Identify which cell holds the provided text, then report its [X, Y] central coordinate. 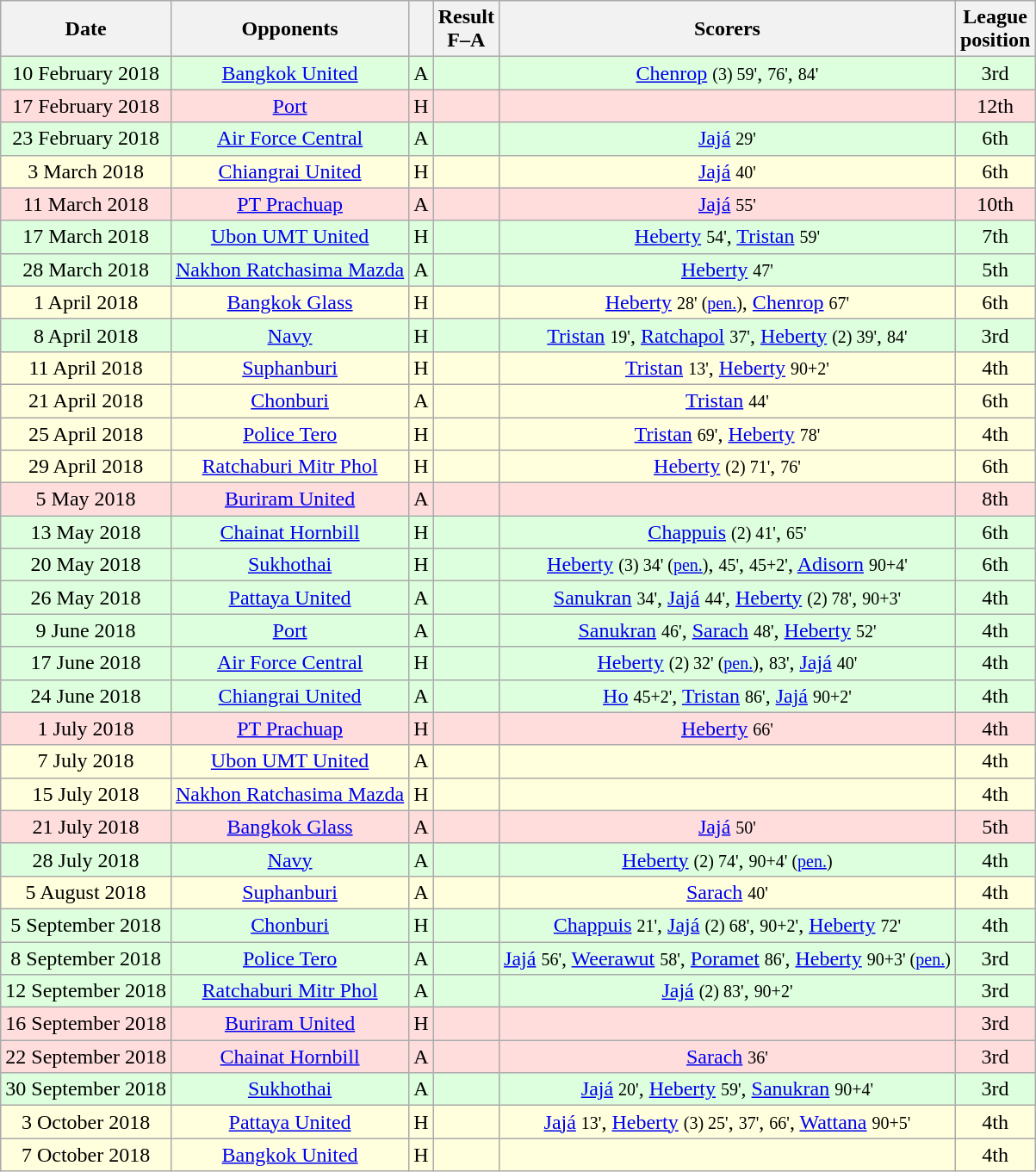
10 February 2018 [86, 73]
Sanukran 46', Sarach 48', Heberty 52' [728, 630]
Jajá (2) 83', 90+2' [728, 991]
Heberty 66' [728, 729]
3 October 2018 [86, 1122]
Leagueposition [995, 29]
1 April 2018 [86, 302]
Jajá 20', Heberty 59', Sanukran 90+4' [728, 1089]
Jajá 40' [728, 171]
21 July 2018 [86, 827]
1 July 2018 [86, 729]
8th [995, 499]
29 April 2018 [86, 467]
Date [86, 29]
28 March 2018 [86, 270]
Chenrop (3) 59', 76', 84' [728, 73]
Jajá 50' [728, 827]
Jajá 13', Heberty (3) 25', 37', 66', Wattana 90+5' [728, 1122]
17 February 2018 [86, 106]
7 October 2018 [86, 1155]
5 August 2018 [86, 892]
Chappuis 21', Jajá (2) 68', 90+2', Heberty 72' [728, 925]
3 March 2018 [86, 171]
13 May 2018 [86, 532]
11 March 2018 [86, 204]
Heberty 54', Tristan 59' [728, 237]
Jajá 29' [728, 139]
5 May 2018 [86, 499]
17 June 2018 [86, 663]
12 September 2018 [86, 991]
26 May 2018 [86, 598]
24 June 2018 [86, 696]
Tristan 69', Heberty 78' [728, 433]
8 April 2018 [86, 335]
20 May 2018 [86, 565]
8 September 2018 [86, 958]
15 July 2018 [86, 794]
23 February 2018 [86, 139]
22 September 2018 [86, 1057]
11 April 2018 [86, 368]
28 July 2018 [86, 859]
30 September 2018 [86, 1089]
5 September 2018 [86, 925]
Heberty 47' [728, 270]
Sanukran 34', Jajá 44', Heberty (2) 78', 90+3' [728, 598]
Opponents [289, 29]
16 September 2018 [86, 1024]
12th [995, 106]
17 March 2018 [86, 237]
7th [995, 237]
Tristan 19', Ratchapol 37', Heberty (2) 39', 84' [728, 335]
Jajá 56', Weerawut 58', Poramet 86', Heberty 90+3' (pen.) [728, 958]
Heberty (3) 34' (pen.), 45', 45+2', Adisorn 90+4' [728, 565]
Tristan 44' [728, 400]
ResultF–A [466, 29]
9 June 2018 [86, 630]
Sarach 36' [728, 1057]
21 April 2018 [86, 400]
Ho 45+2', Tristan 86', Jajá 90+2' [728, 696]
Heberty (2) 32' (pen.), 83', Jajá 40' [728, 663]
Heberty (2) 71', 76' [728, 467]
10th [995, 204]
Heberty (2) 74', 90+4' (pen.) [728, 859]
Sarach 40' [728, 892]
7 July 2018 [86, 761]
Scorers [728, 29]
Jajá 55' [728, 204]
25 April 2018 [86, 433]
Tristan 13', Heberty 90+2' [728, 368]
Chappuis (2) 41', 65' [728, 532]
Heberty 28' (pen.), Chenrop 67' [728, 302]
